Locate the cell with the specified text and output its (X, Y) center coordinate. 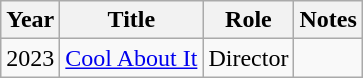
Year (30, 20)
Notes (328, 20)
Director (248, 58)
Role (248, 20)
Cool About It (132, 58)
2023 (30, 58)
Title (132, 20)
